Return (X, Y) of the center of cell containing provided text 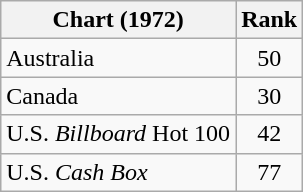
U.S. Billboard Hot 100 (118, 134)
42 (270, 134)
Rank (270, 20)
U.S. Cash Box (118, 172)
Canada (118, 96)
77 (270, 172)
30 (270, 96)
Australia (118, 58)
Chart (1972) (118, 20)
50 (270, 58)
